Search for the cell housing the specified text and yield its [X, Y] center coordinate. 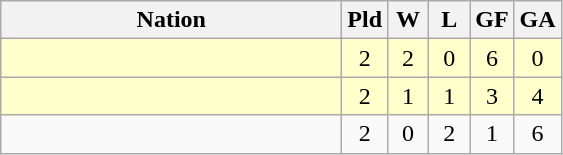
GA [538, 20]
GF [492, 20]
4 [538, 96]
3 [492, 96]
L [450, 20]
Pld [365, 20]
Nation [172, 20]
W [408, 20]
